Determine the [X, Y] coordinate at the center of the cell enclosing the given text.  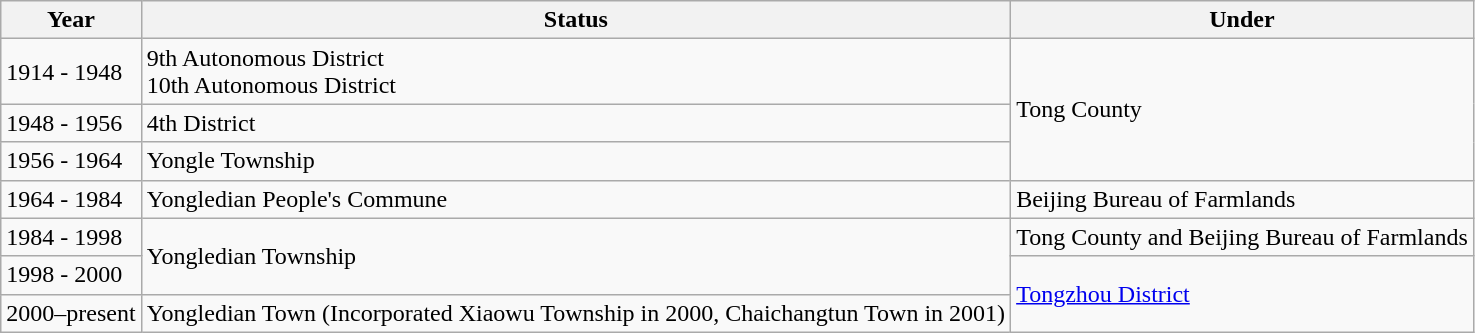
Yongledian Town (Incorporated Xiaowu Township in 2000, Chaichangtun Town in 2001) [576, 313]
4th District [576, 123]
Tong County [1242, 110]
1964 - 1984 [71, 199]
Tongzhou District [1242, 294]
Beijing Bureau of Farmlands [1242, 199]
Yongle Township [576, 161]
Yongledian Township [576, 256]
Under [1242, 20]
9th Autonomous District10th Autonomous District [576, 72]
Tong County and Beijing Bureau of Farmlands [1242, 237]
1984 - 1998 [71, 237]
Year [71, 20]
2000–present [71, 313]
1956 - 1964 [71, 161]
Status [576, 20]
1998 - 2000 [71, 275]
1948 - 1956 [71, 123]
Yongledian People's Commune [576, 199]
1914 - 1948 [71, 72]
